From the cell containing the given text, extract its center point as (x, y) coordinate. 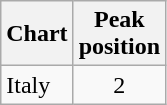
Chart (37, 34)
Peakposition (119, 34)
2 (119, 85)
Italy (37, 85)
